Detect which cell encompasses the target text, then output its (x, y) center coordinate. 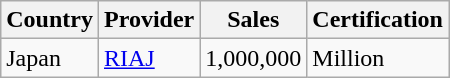
RIAJ (148, 58)
Japan (50, 58)
Certification (378, 20)
Million (378, 58)
1,000,000 (254, 58)
Sales (254, 20)
Country (50, 20)
Provider (148, 20)
